Extract the [x, y] coordinate from the center of the cell holding the provided text.  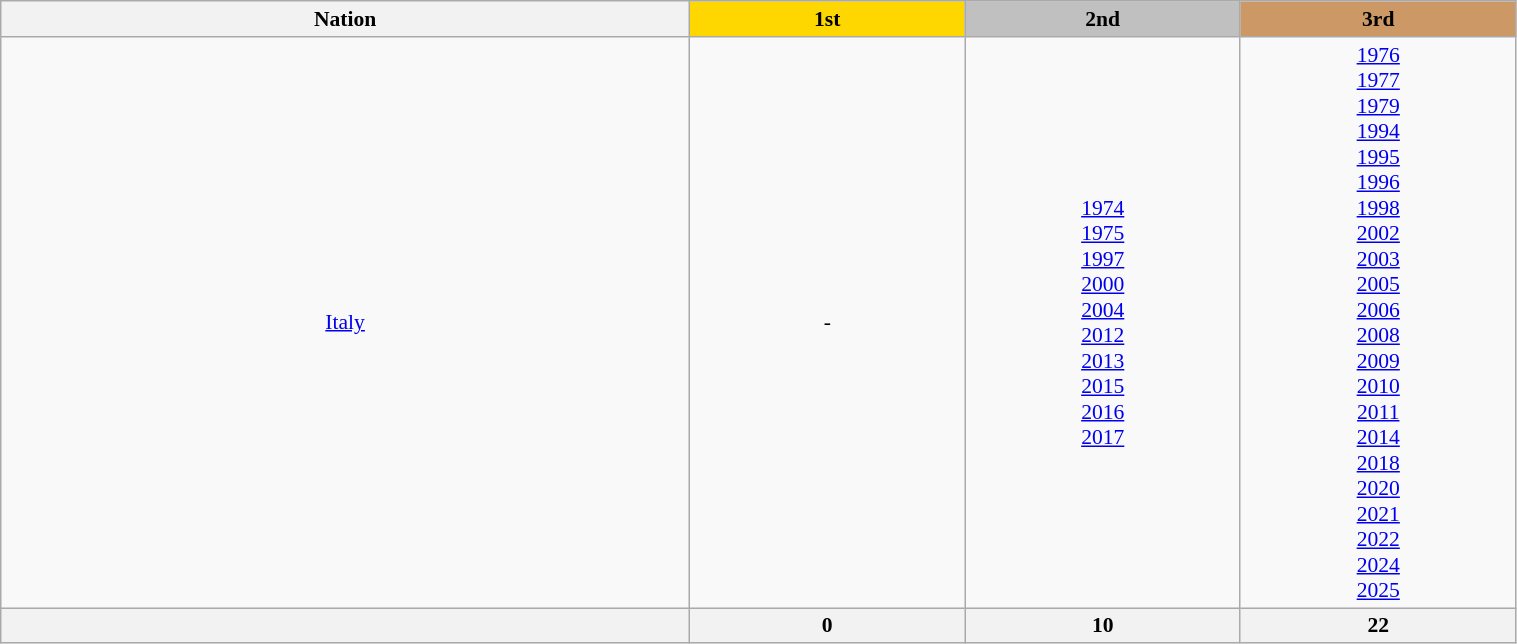
0 [828, 626]
10 [1102, 626]
22 [1378, 626]
1st [828, 19]
1974197519972000200420122013201520162017 [1102, 322]
Nation [346, 19]
2nd [1102, 19]
1976197719791994199519961998200220032005200620082009201020112014201820202021202220242025 [1378, 322]
- [828, 322]
Italy [346, 322]
3rd [1378, 19]
